Return [X, Y] of the center of cell containing provided text 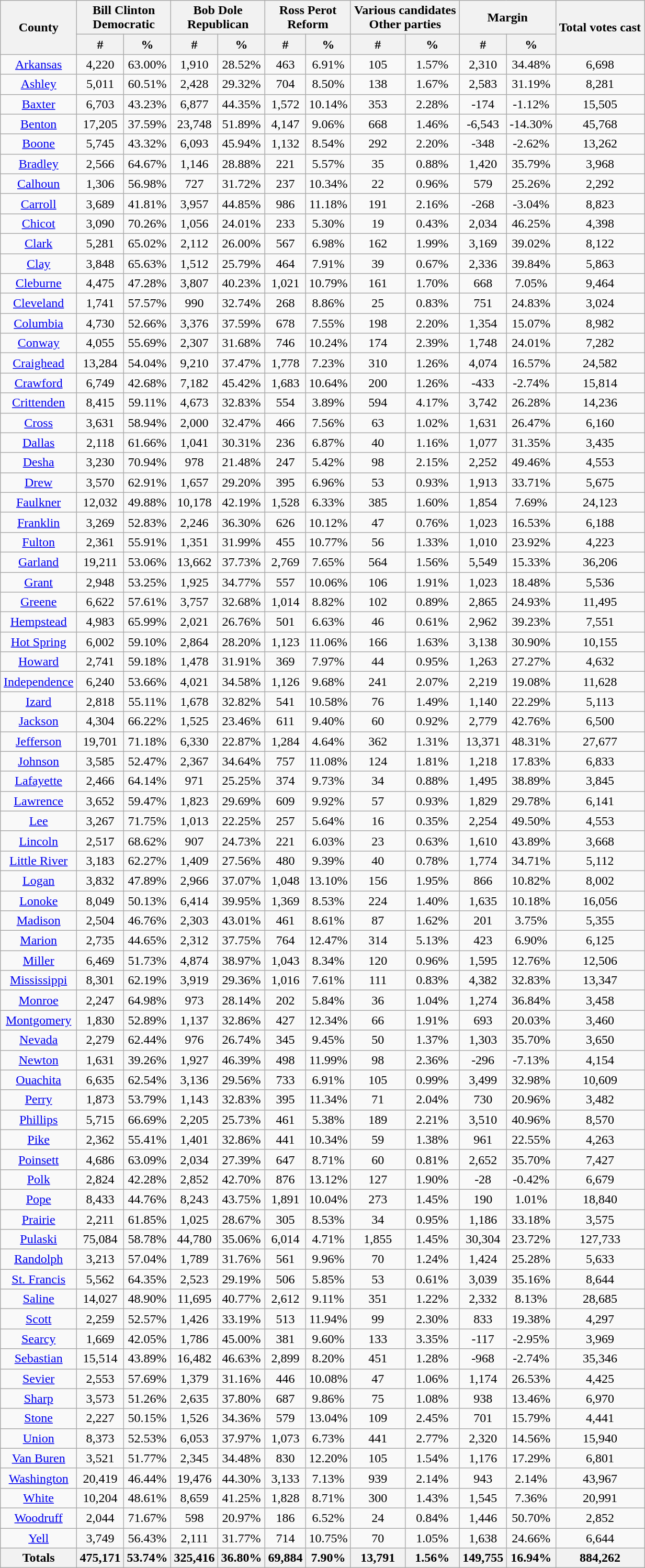
44.30% [242, 1478]
Faulkner [39, 502]
76 [378, 702]
42.19% [242, 502]
8,373 [100, 1438]
75 [378, 1398]
-268 [483, 204]
Miller [39, 961]
-174 [483, 104]
Hot Spring [39, 642]
2,259 [100, 1319]
Searcy [39, 1339]
1,420 [483, 164]
1,043 [286, 961]
224 [378, 900]
52.57% [148, 1319]
13,662 [195, 562]
28.67% [242, 1220]
21.48% [242, 462]
2,205 [195, 1120]
1,545 [483, 1498]
8,644 [599, 1279]
1,610 [483, 841]
32.82% [242, 702]
7.13% [328, 1478]
-968 [483, 1359]
5.57% [328, 164]
31.76% [242, 1259]
2,566 [100, 164]
2,310 [483, 64]
25.79% [242, 263]
1,913 [483, 482]
11,495 [599, 602]
3,689 [100, 204]
273 [378, 1199]
3,138 [483, 642]
24.73% [242, 841]
866 [483, 881]
43.75% [242, 1199]
46.44% [148, 1478]
Franklin [39, 522]
730 [483, 1100]
Ouachita [39, 1080]
9.73% [328, 781]
764 [286, 941]
63 [378, 423]
33.19% [242, 1319]
6,833 [599, 761]
345 [286, 1040]
11.08% [328, 761]
4,074 [483, 363]
15.33% [531, 562]
1,446 [483, 1518]
5.30% [328, 223]
498 [286, 1060]
31.77% [242, 1538]
68.62% [148, 841]
247 [286, 462]
1,873 [100, 1100]
1.57% [432, 64]
381 [286, 1339]
0.92% [432, 721]
26.74% [242, 1040]
56.98% [148, 184]
611 [286, 721]
46.39% [242, 1060]
-433 [483, 383]
353 [378, 104]
506 [286, 1279]
Clay [39, 263]
3,090 [100, 223]
1.28% [432, 1359]
746 [286, 343]
2,779 [483, 721]
26.53% [531, 1379]
0.76% [432, 522]
41.81% [148, 204]
427 [286, 1020]
4,055 [100, 343]
8,049 [100, 900]
10.12% [328, 522]
1,830 [100, 1020]
24.93% [531, 602]
5,745 [100, 144]
3,832 [100, 881]
1,218 [483, 761]
7.61% [328, 980]
17.83% [531, 761]
47.89% [148, 881]
305 [286, 1220]
Mississippi [39, 980]
44 [378, 662]
4,147 [286, 124]
71.18% [148, 741]
43.23% [148, 104]
38.97% [242, 961]
Pope [39, 1199]
12,506 [599, 961]
55.91% [148, 542]
1,778 [286, 363]
3.75% [531, 921]
32.47% [242, 423]
0.89% [432, 602]
480 [286, 861]
1,424 [483, 1259]
1.05% [432, 1538]
17.29% [531, 1458]
1,748 [483, 343]
Boone [39, 144]
52.53% [148, 1438]
3.89% [328, 403]
1,426 [195, 1319]
27.56% [242, 861]
1,351 [195, 542]
36.80% [242, 1558]
3,573 [100, 1398]
46.76% [148, 921]
Saline [39, 1299]
6,141 [599, 801]
7.69% [531, 502]
2.36% [432, 1060]
30.90% [531, 642]
4,874 [195, 961]
39.23% [531, 622]
2,865 [483, 602]
Various candidatesOther parties [405, 18]
3,133 [286, 1478]
5.64% [328, 821]
3,230 [100, 462]
65.02% [148, 243]
35,346 [599, 1359]
2,466 [100, 781]
1,186 [483, 1220]
71 [378, 1100]
6.73% [328, 1438]
45.42% [242, 383]
55.11% [148, 702]
52.89% [148, 1020]
2.28% [432, 104]
24,582 [599, 363]
7.55% [328, 323]
Woodruff [39, 1518]
7.97% [328, 662]
557 [286, 582]
2.39% [432, 343]
6,125 [599, 941]
13,791 [378, 1558]
31.68% [242, 343]
59.18% [148, 662]
5.84% [328, 1000]
6,330 [195, 741]
8.20% [328, 1359]
62.19% [148, 980]
10,178 [195, 502]
4,441 [599, 1418]
34.58% [242, 682]
1.46% [432, 124]
30.31% [242, 443]
50.13% [148, 900]
50.15% [148, 1418]
Crawford [39, 383]
2,279 [100, 1040]
53.66% [148, 682]
1,263 [483, 662]
4,983 [100, 622]
Fulton [39, 542]
32.74% [242, 303]
10.04% [328, 1199]
1.31% [432, 741]
57.57% [148, 303]
11,695 [195, 1299]
29.69% [242, 801]
61.85% [148, 1220]
6,970 [599, 1398]
29.20% [242, 482]
28.20% [242, 642]
2,741 [100, 662]
5,633 [599, 1259]
4,632 [599, 662]
7.90% [328, 1558]
Desha [39, 462]
757 [286, 761]
1.54% [432, 1458]
43,967 [599, 1478]
7.23% [328, 363]
53.79% [148, 1100]
1,369 [286, 900]
10.18% [531, 900]
19,701 [100, 741]
2,254 [483, 821]
11.34% [328, 1100]
22.25% [242, 821]
3,169 [483, 243]
46 [378, 622]
0.99% [432, 1080]
2,769 [286, 562]
10.77% [328, 542]
9.60% [328, 1339]
907 [195, 841]
3.35% [432, 1339]
8,823 [599, 204]
6.03% [328, 841]
37.47% [242, 363]
39.26% [148, 1060]
22.29% [531, 702]
1,140 [483, 702]
55.69% [148, 343]
241 [378, 682]
9.92% [328, 801]
3,848 [100, 263]
22.87% [242, 741]
35 [378, 164]
1,855 [378, 1239]
4.64% [328, 741]
1.08% [432, 1398]
8,301 [100, 980]
3,575 [599, 1220]
2.07% [432, 682]
7.56% [328, 423]
Columbia [39, 323]
34.71% [531, 861]
59.47% [148, 801]
961 [483, 1140]
25.25% [242, 781]
1.16% [432, 443]
1.67% [432, 84]
6,188 [599, 522]
986 [286, 204]
60.51% [148, 84]
884,262 [599, 1558]
2,635 [195, 1398]
28.14% [242, 1000]
-6,543 [483, 124]
13,371 [483, 741]
14,027 [100, 1299]
Independence [39, 682]
162 [378, 243]
541 [286, 702]
Union [39, 1438]
56 [378, 542]
Yell [39, 1538]
-348 [483, 144]
51.26% [148, 1398]
1,891 [286, 1199]
10,609 [599, 1080]
13,262 [599, 144]
53.74% [148, 1558]
42.05% [148, 1339]
31.16% [242, 1379]
513 [286, 1319]
County [39, 27]
2,583 [483, 84]
12.76% [531, 961]
6,679 [599, 1179]
2,428 [195, 84]
3,183 [100, 861]
3,024 [599, 303]
2,345 [195, 1458]
1,528 [286, 502]
325,416 [195, 1558]
6,801 [599, 1458]
1,657 [195, 482]
4,730 [100, 323]
Bill ClintonDemocratic [124, 18]
6,160 [599, 423]
19.38% [531, 1319]
6,002 [100, 642]
37.80% [242, 1398]
12.34% [328, 1020]
53.06% [148, 562]
4.17% [432, 403]
1,525 [195, 721]
Conway [39, 343]
1,774 [483, 861]
23,748 [195, 124]
2,962 [483, 622]
314 [378, 941]
1,274 [483, 1000]
40.23% [242, 284]
0.81% [432, 1159]
Cleveland [39, 303]
2,112 [195, 243]
Carroll [39, 204]
124 [378, 761]
27.39% [242, 1159]
Lincoln [39, 841]
751 [483, 303]
5,715 [100, 1120]
8.82% [328, 602]
24.83% [531, 303]
Crittenden [39, 403]
1,572 [286, 104]
2,332 [483, 1299]
8,243 [195, 1199]
201 [483, 921]
31.72% [242, 184]
Arkansas [39, 64]
385 [378, 502]
5.13% [432, 941]
1,925 [195, 582]
7,427 [599, 1159]
976 [195, 1040]
39 [378, 263]
64.67% [148, 164]
Totals [39, 1558]
1,786 [195, 1339]
15.79% [531, 1418]
11.18% [328, 204]
8,122 [599, 243]
1,048 [286, 881]
5,112 [599, 861]
Nevada [39, 1040]
1,021 [286, 284]
5,863 [599, 263]
7,282 [599, 343]
6,014 [286, 1239]
17,205 [100, 124]
20,991 [599, 1498]
189 [378, 1120]
25.26% [531, 184]
12.47% [328, 941]
186 [286, 1518]
42.28% [148, 1179]
1,306 [100, 184]
16.53% [531, 522]
2,247 [100, 1000]
55.41% [148, 1140]
1,146 [195, 164]
475,171 [100, 1558]
6,093 [195, 144]
149,755 [483, 1558]
8.86% [328, 303]
Lonoke [39, 900]
50 [378, 1040]
Clark [39, 243]
3,650 [599, 1040]
3,757 [195, 602]
10.75% [328, 1538]
714 [286, 1538]
464 [286, 263]
8,659 [195, 1498]
1,910 [195, 64]
1,014 [286, 602]
978 [195, 462]
63.00% [148, 64]
3,668 [599, 841]
3,957 [195, 204]
36,206 [599, 562]
1.70% [432, 284]
-296 [483, 1060]
34.77% [242, 582]
32.68% [242, 602]
6.96% [328, 482]
6.63% [328, 622]
6,622 [100, 602]
49.50% [531, 821]
19,211 [100, 562]
27,677 [599, 741]
34.36% [242, 1418]
43.32% [148, 144]
26.00% [242, 243]
51.89% [242, 124]
1,010 [483, 542]
26.47% [531, 423]
11,628 [599, 682]
2,292 [599, 184]
22 [378, 184]
876 [286, 1179]
46.25% [531, 223]
1,638 [483, 1538]
59.11% [148, 403]
1.01% [531, 1199]
Baxter [39, 104]
10.06% [328, 582]
362 [378, 741]
1.37% [432, 1040]
111 [378, 980]
2,824 [100, 1179]
626 [286, 522]
-0.42% [531, 1179]
9.40% [328, 721]
10.82% [531, 881]
14.56% [531, 1438]
6,877 [195, 104]
15,514 [100, 1359]
Marion [39, 941]
8,002 [599, 881]
Polk [39, 1179]
2,111 [195, 1538]
62.54% [148, 1080]
24 [378, 1518]
-1.12% [531, 104]
8.54% [328, 144]
Lee [39, 821]
Lafayette [39, 781]
27.27% [531, 662]
1,123 [286, 642]
Cross [39, 423]
44.85% [242, 204]
133 [378, 1339]
31.35% [531, 443]
Ashley [39, 84]
62.27% [148, 861]
1,478 [195, 662]
28.52% [242, 64]
202 [286, 1000]
75,084 [100, 1239]
6,469 [100, 961]
Sebastian [39, 1359]
10.58% [328, 702]
120 [378, 961]
44,780 [195, 1239]
10.64% [328, 383]
2,367 [195, 761]
2,227 [100, 1418]
5.42% [328, 462]
20,419 [100, 1478]
2.45% [432, 1418]
44.76% [148, 1199]
3,499 [483, 1080]
1,409 [195, 861]
8,281 [599, 84]
4,475 [100, 284]
4,686 [100, 1159]
59 [378, 1140]
7.36% [531, 1498]
7,551 [599, 622]
1,927 [195, 1060]
51.73% [148, 961]
48.31% [531, 741]
11.99% [328, 1060]
57 [378, 801]
127,733 [599, 1239]
5,355 [599, 921]
233 [286, 223]
1,823 [195, 801]
2,504 [100, 921]
45.00% [242, 1339]
12,032 [100, 502]
58.94% [148, 423]
1,174 [483, 1379]
66.22% [148, 721]
64.98% [148, 1000]
2,021 [195, 622]
161 [378, 284]
6.87% [328, 443]
463 [286, 64]
-14.30% [531, 124]
2,966 [195, 881]
3,652 [100, 801]
1,595 [483, 961]
1,854 [483, 502]
35.79% [531, 164]
1,025 [195, 1220]
3,039 [483, 1279]
2.21% [432, 1120]
2,864 [195, 642]
Lawrence [39, 801]
2,361 [100, 542]
37.07% [242, 881]
Chicot [39, 223]
99 [378, 1319]
2,612 [286, 1299]
Newton [39, 1060]
29.78% [531, 801]
5,675 [599, 482]
7.91% [328, 263]
13.46% [531, 1398]
Garland [39, 562]
62.44% [148, 1040]
2,246 [195, 522]
32.98% [531, 1080]
257 [286, 821]
42.76% [531, 721]
237 [286, 184]
1.04% [432, 1000]
351 [378, 1299]
268 [286, 303]
1.60% [432, 502]
Monroe [39, 1000]
1,132 [286, 144]
6.33% [328, 502]
971 [195, 781]
8.50% [328, 84]
2,312 [195, 941]
1,635 [483, 900]
106 [378, 582]
2,362 [100, 1140]
42.70% [242, 1179]
2.16% [432, 204]
37.73% [242, 562]
46.63% [242, 1359]
13.10% [328, 881]
1.49% [432, 702]
156 [378, 881]
4,297 [599, 1319]
16.57% [531, 363]
733 [286, 1080]
31.99% [242, 542]
1,683 [286, 383]
6,500 [599, 721]
190 [483, 1199]
1,741 [100, 303]
Montgomery [39, 1020]
Dallas [39, 443]
38.89% [531, 781]
3,585 [100, 761]
15,814 [599, 383]
28.88% [242, 164]
3,269 [100, 522]
501 [286, 622]
9.86% [328, 1398]
9.06% [328, 124]
423 [483, 941]
3,136 [195, 1080]
8.34% [328, 961]
Howard [39, 662]
1,126 [286, 682]
1,828 [286, 1498]
29.32% [242, 84]
Craighead [39, 363]
52.66% [148, 323]
598 [195, 1518]
1.43% [432, 1498]
64.35% [148, 1279]
Randolph [39, 1259]
5,113 [599, 702]
Sharp [39, 1398]
446 [286, 1379]
3,376 [195, 323]
39.95% [242, 900]
6,414 [195, 900]
57.04% [148, 1259]
830 [286, 1458]
10,204 [100, 1498]
9,210 [195, 363]
56.43% [148, 1538]
4,673 [195, 403]
138 [378, 84]
6,240 [100, 682]
2,523 [195, 1279]
-28 [483, 1179]
Drew [39, 482]
71.75% [148, 821]
5,011 [100, 84]
2,899 [286, 1359]
-3.04% [531, 204]
1,401 [195, 1140]
6,698 [599, 64]
2.77% [432, 1438]
678 [286, 323]
374 [286, 781]
13.04% [328, 1418]
6,749 [100, 383]
174 [378, 343]
1,678 [195, 702]
3,213 [100, 1259]
66 [378, 1020]
0.63% [432, 841]
45,768 [599, 124]
Bradley [39, 164]
33.18% [531, 1220]
70.94% [148, 462]
6.52% [328, 1518]
191 [378, 204]
6.98% [328, 243]
5,562 [100, 1279]
1,354 [483, 323]
Johnson [39, 761]
1,669 [100, 1339]
4,220 [100, 64]
3,521 [100, 1458]
16,482 [195, 1359]
45.94% [242, 144]
34.64% [242, 761]
8.13% [531, 1299]
2,252 [483, 462]
36.84% [531, 1000]
2,118 [100, 443]
40.96% [531, 1120]
127 [378, 1179]
1.81% [432, 761]
567 [286, 243]
Jefferson [39, 741]
63.09% [148, 1159]
65.99% [148, 622]
1,495 [483, 781]
Logan [39, 881]
455 [286, 542]
37.75% [242, 941]
3,570 [100, 482]
Madison [39, 921]
24.66% [531, 1538]
9,464 [599, 284]
1,143 [195, 1100]
2,818 [100, 702]
Phillips [39, 1120]
23.72% [531, 1239]
61.66% [148, 443]
833 [483, 1319]
727 [195, 184]
1,829 [483, 801]
-117 [483, 1339]
1,284 [286, 741]
12.20% [328, 1458]
2.30% [432, 1319]
53.25% [148, 582]
938 [483, 1398]
Greene [39, 602]
5.85% [328, 1279]
554 [286, 403]
609 [286, 801]
13,347 [599, 980]
29.19% [242, 1279]
1,526 [195, 1418]
1,512 [195, 263]
39.02% [531, 243]
9.68% [328, 682]
35.06% [242, 1239]
3,460 [599, 1020]
11.06% [328, 642]
7,182 [195, 383]
1.63% [432, 642]
3,749 [100, 1538]
1.40% [432, 900]
9.45% [328, 1040]
198 [378, 323]
22.55% [531, 1140]
41.25% [242, 1498]
Ross PerotReform [308, 18]
1.06% [432, 1379]
3,631 [100, 423]
1,379 [195, 1379]
37.97% [242, 1438]
2,553 [100, 1379]
3,482 [599, 1100]
2,211 [100, 1220]
-2.62% [531, 144]
3,435 [599, 443]
White [39, 1498]
1,016 [286, 980]
36 [378, 1000]
9.11% [328, 1299]
1.24% [432, 1259]
2,336 [483, 263]
2,735 [100, 941]
5.38% [328, 1120]
Stone [39, 1418]
704 [286, 84]
4,021 [195, 682]
24,123 [599, 502]
1,176 [483, 1458]
48.61% [148, 1498]
3,919 [195, 980]
4,382 [483, 980]
59.10% [148, 642]
18,840 [599, 1199]
Van Buren [39, 1458]
30,304 [483, 1239]
25 [378, 303]
Perry [39, 1100]
2.15% [432, 462]
Calhoun [39, 184]
50.70% [531, 1518]
48.90% [148, 1299]
4,223 [599, 542]
11.94% [328, 1319]
Izard [39, 702]
71.67% [148, 1518]
Cleburne [39, 284]
102 [378, 602]
310 [378, 363]
42.68% [148, 383]
87 [378, 921]
3,742 [483, 403]
2,219 [483, 682]
451 [378, 1359]
31.19% [531, 84]
1.99% [432, 243]
1,077 [483, 443]
8.61% [328, 921]
36.30% [242, 522]
943 [483, 1478]
1,137 [195, 1020]
236 [286, 443]
2.04% [432, 1100]
0.43% [432, 223]
6,053 [195, 1438]
52.47% [148, 761]
6,635 [100, 1080]
1.90% [432, 1179]
166 [378, 642]
2,000 [195, 423]
29.36% [242, 980]
39.84% [531, 263]
10.14% [328, 104]
Pulaski [39, 1239]
3,969 [599, 1339]
2,948 [100, 582]
1,789 [195, 1259]
Margin [507, 18]
594 [378, 403]
701 [483, 1418]
49.46% [531, 462]
1.02% [432, 423]
13,284 [100, 363]
3,510 [483, 1120]
47.28% [148, 284]
1,013 [195, 821]
33.71% [531, 482]
292 [378, 144]
Little River [39, 861]
Jackson [39, 721]
19 [378, 223]
990 [195, 303]
4,398 [599, 223]
-7.13% [531, 1060]
18.48% [531, 582]
6,703 [100, 104]
26.76% [242, 622]
973 [195, 1000]
23 [378, 841]
561 [286, 1259]
300 [378, 1498]
Grant [39, 582]
2,303 [195, 921]
Washington [39, 1478]
6,644 [599, 1538]
49.88% [148, 502]
466 [286, 423]
13.12% [328, 1179]
2,652 [483, 1159]
1,303 [483, 1040]
St. Francis [39, 1279]
1.33% [432, 542]
4.71% [328, 1239]
Poinsett [39, 1159]
10.24% [328, 343]
4,425 [599, 1379]
8,433 [100, 1199]
6.90% [531, 941]
70.26% [148, 223]
44.65% [148, 941]
9.39% [328, 861]
-2.95% [531, 1339]
4,304 [100, 721]
Total votes cast [599, 27]
3,458 [599, 1000]
Sevier [39, 1379]
5,549 [483, 562]
0.35% [432, 821]
0.67% [432, 263]
8,982 [599, 323]
58.78% [148, 1239]
3,267 [100, 821]
1,073 [286, 1438]
14,236 [599, 403]
369 [286, 662]
20.97% [242, 1518]
43.01% [242, 921]
4,154 [599, 1060]
939 [378, 1478]
62.91% [148, 482]
25.73% [242, 1120]
10.08% [328, 1379]
7.65% [328, 562]
Hempstead [39, 622]
20.03% [531, 1020]
8,570 [599, 1120]
4,263 [599, 1140]
7.05% [531, 284]
Pike [39, 1140]
19.08% [531, 682]
10,155 [599, 642]
16.94% [531, 1558]
19,476 [195, 1478]
1.62% [432, 921]
5,281 [100, 243]
40.77% [242, 1299]
44.35% [242, 104]
64.14% [148, 781]
23.46% [242, 721]
Benton [39, 124]
26.28% [531, 403]
54.04% [148, 363]
9.96% [328, 1259]
2,517 [100, 841]
52.83% [148, 522]
Bob DoleRepublican [218, 18]
15.07% [531, 323]
8,415 [100, 403]
31.91% [242, 662]
15,505 [599, 104]
109 [378, 1418]
564 [378, 562]
Prairie [39, 1220]
35.16% [531, 1279]
3,845 [599, 781]
29.56% [242, 1080]
16,056 [599, 900]
3,968 [599, 164]
16 [378, 821]
1.95% [432, 881]
200 [378, 383]
25.28% [531, 1259]
15,940 [599, 1438]
1.38% [432, 1140]
1,056 [195, 223]
23.92% [531, 542]
28,685 [599, 1299]
10.79% [328, 284]
57.61% [148, 602]
687 [286, 1398]
0.78% [432, 861]
0.84% [432, 1518]
3,807 [195, 284]
2,044 [100, 1518]
66.69% [148, 1120]
2,320 [483, 1438]
Scott [39, 1319]
1.22% [432, 1299]
5,536 [599, 582]
20.96% [531, 1100]
693 [483, 1020]
57.69% [148, 1379]
69,884 [286, 1558]
2,307 [195, 343]
65.63% [148, 263]
647 [286, 1159]
1,041 [195, 443]
51.77% [148, 1458]
